Output the (x, y) coordinate of the center of the cell containing the given text.  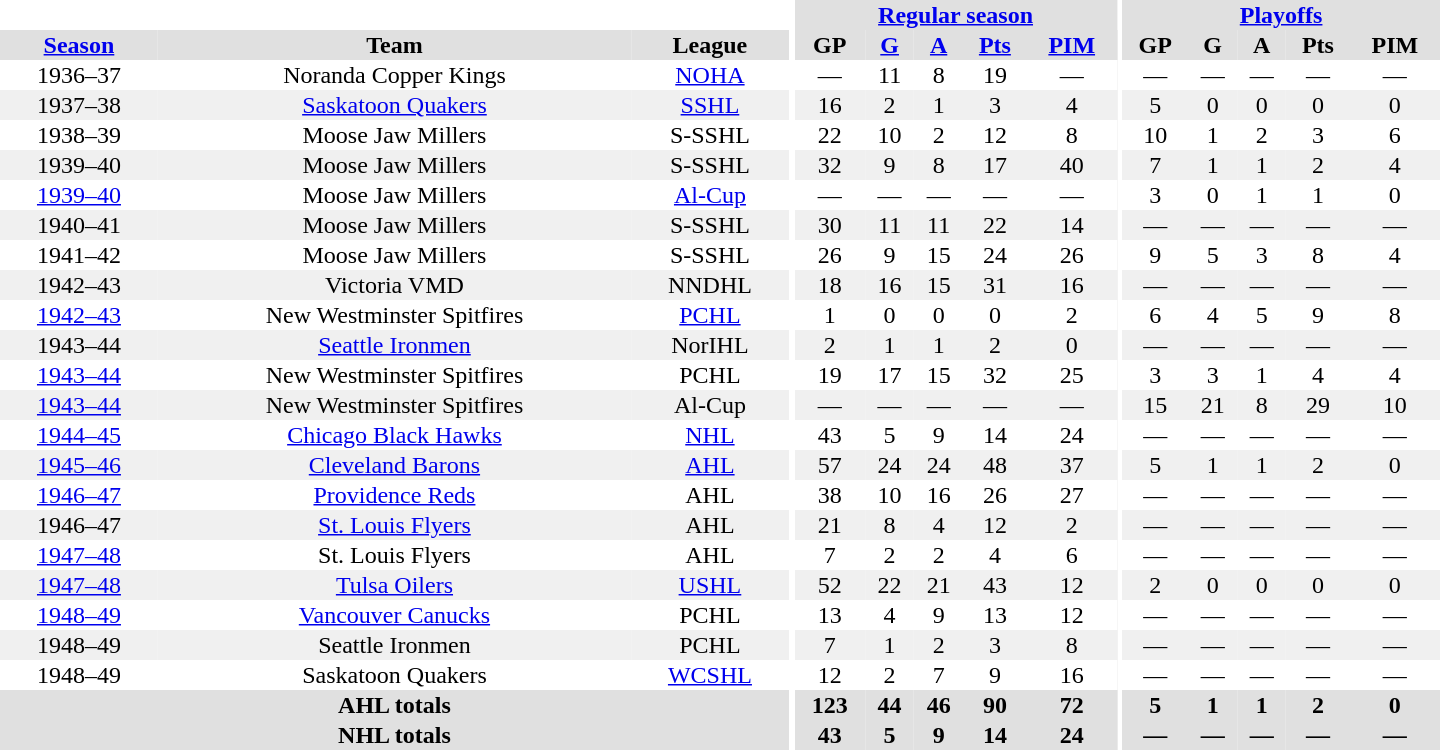
NorIHL (710, 345)
1944–45 (79, 435)
123 (830, 705)
NNDHL (710, 285)
38 (830, 495)
44 (890, 705)
Regular season (955, 15)
1937–38 (79, 105)
18 (830, 285)
Victoria VMD (394, 285)
WCSHL (710, 675)
48 (995, 465)
46 (938, 705)
Team (394, 45)
1945–46 (79, 465)
Playoffs (1281, 15)
57 (830, 465)
League (710, 45)
1940–41 (79, 225)
40 (1072, 165)
Chicago Black Hawks (394, 435)
AHL totals (394, 705)
NHL totals (394, 735)
90 (995, 705)
27 (1072, 495)
30 (830, 225)
Tulsa Oilers (394, 585)
SSHL (710, 105)
72 (1072, 705)
25 (1072, 375)
1936–37 (79, 75)
Season (79, 45)
Cleveland Barons (394, 465)
USHL (710, 585)
Providence Reds (394, 495)
1938–39 (79, 135)
Vancouver Canucks (394, 615)
Noranda Copper Kings (394, 75)
52 (830, 585)
1941–42 (79, 255)
NHL (710, 435)
37 (1072, 465)
NOHA (710, 75)
29 (1318, 405)
31 (995, 285)
